From the cell containing the given text, extract its center point as (x, y) coordinate. 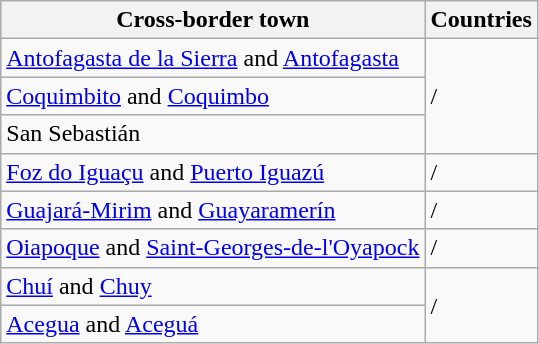
Coquimbito and Coquimbo (213, 96)
Acegua and Aceguá (213, 324)
Foz do Iguaçu and Puerto Iguazú (213, 172)
Oiapoque and Saint-Georges-de-l'Oyapock (213, 248)
Countries (481, 20)
Chuí and Chuy (213, 286)
San Sebastián (213, 134)
Cross-border town (213, 20)
Guajará-Mirim and Guayaramerín (213, 210)
Antofagasta de la Sierra and Antofagasta (213, 58)
